Detect which cell encompasses the target text, then output its [x, y] center coordinate. 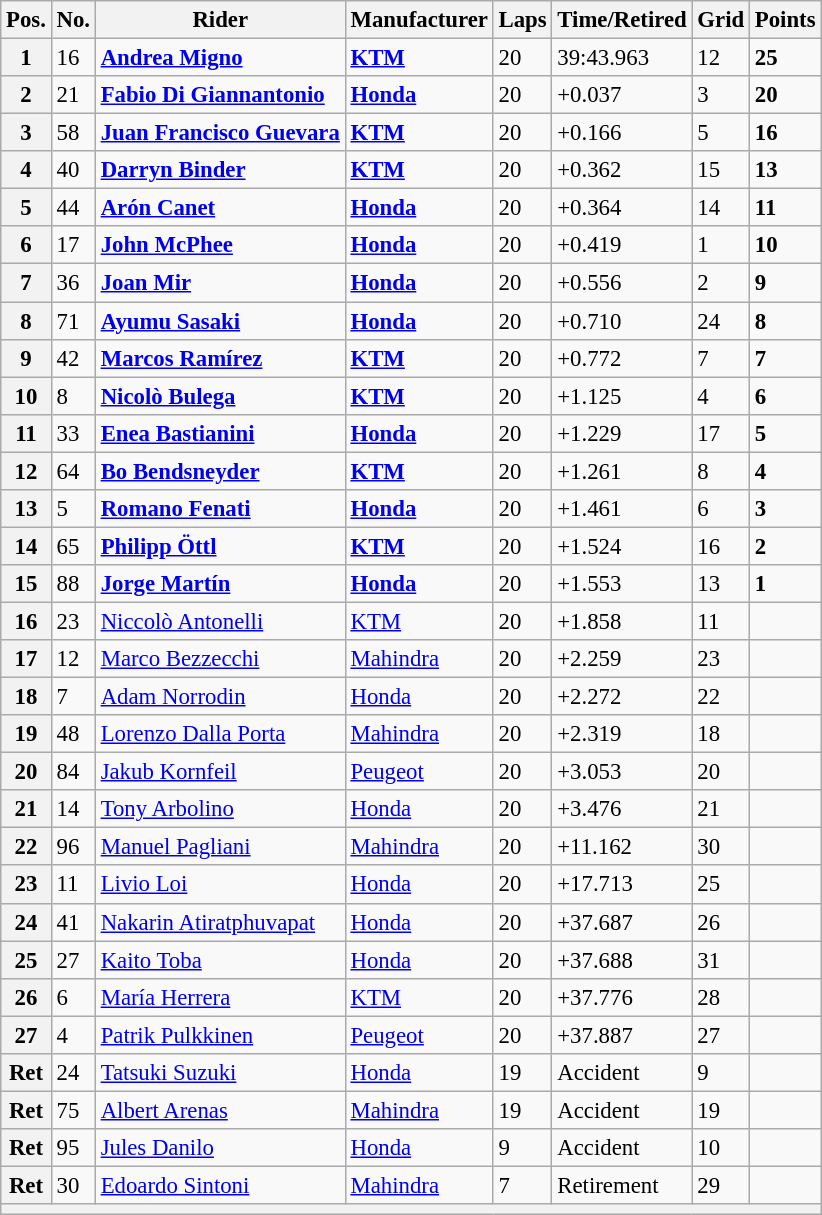
Laps [522, 20]
Livio Loi [220, 885]
+2.319 [622, 734]
+1.461 [622, 509]
Time/Retired [622, 20]
Pos. [26, 20]
+1.261 [622, 471]
+1.229 [622, 433]
84 [73, 772]
Adam Norrodin [220, 697]
+37.776 [622, 997]
+2.259 [622, 659]
48 [73, 734]
+0.362 [622, 170]
58 [73, 133]
+37.687 [622, 922]
Rider [220, 20]
+1.125 [622, 396]
42 [73, 358]
Patrik Pulkkinen [220, 1035]
Jorge Martín [220, 584]
Retirement [622, 1185]
+11.162 [622, 847]
Arón Canet [220, 208]
Points [786, 20]
Nakarin Atiratphuvapat [220, 922]
+1.858 [622, 621]
Romano Fenati [220, 509]
Andrea Migno [220, 58]
+0.710 [622, 321]
Ayumu Sasaki [220, 321]
Nicolò Bulega [220, 396]
+3.053 [622, 772]
Fabio Di Giannantonio [220, 95]
75 [73, 1110]
33 [73, 433]
28 [720, 997]
Manufacturer [419, 20]
41 [73, 922]
Kaito Toba [220, 960]
96 [73, 847]
Lorenzo Dalla Porta [220, 734]
Manuel Pagliani [220, 847]
María Herrera [220, 997]
Marco Bezzecchi [220, 659]
71 [73, 321]
+0.037 [622, 95]
Joan Mir [220, 283]
+1.553 [622, 584]
40 [73, 170]
John McPhee [220, 245]
Tony Arbolino [220, 809]
Enea Bastianini [220, 433]
39:43.963 [622, 58]
29 [720, 1185]
+1.524 [622, 546]
Darryn Binder [220, 170]
Bo Bendsneyder [220, 471]
+0.556 [622, 283]
+0.166 [622, 133]
44 [73, 208]
Philipp Öttl [220, 546]
31 [720, 960]
+37.688 [622, 960]
Jakub Kornfeil [220, 772]
95 [73, 1148]
+0.364 [622, 208]
Edoardo Sintoni [220, 1185]
36 [73, 283]
Niccolò Antonelli [220, 621]
No. [73, 20]
+2.272 [622, 697]
Grid [720, 20]
Juan Francisco Guevara [220, 133]
88 [73, 584]
64 [73, 471]
+37.887 [622, 1035]
Jules Danilo [220, 1148]
+0.419 [622, 245]
Albert Arenas [220, 1110]
+17.713 [622, 885]
Marcos Ramírez [220, 358]
+3.476 [622, 809]
+0.772 [622, 358]
65 [73, 546]
Tatsuki Suzuki [220, 1073]
